Pinpoint the cell where the given text exists, returning its [X, Y] midpoint coordinate. 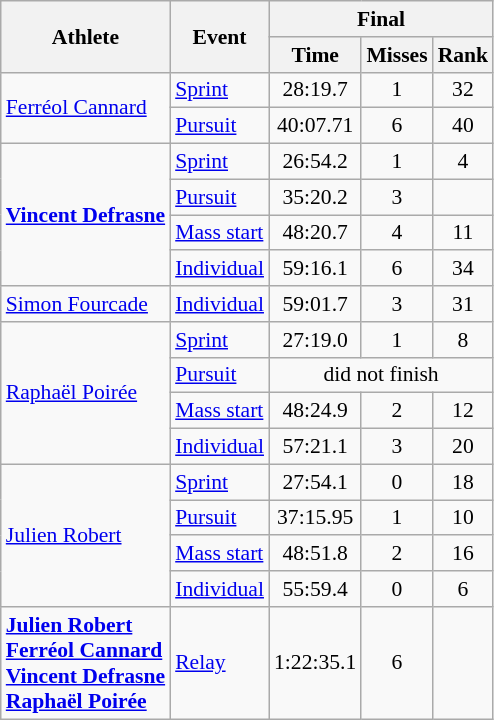
Raphaël Poirée [86, 393]
Event [220, 36]
Misses [396, 55]
Julien RobertFerréol CannardVincent DefrasneRaphaël Poirée [86, 663]
48:24.9 [315, 411]
18 [464, 482]
40 [464, 126]
59:16.1 [315, 269]
55:59.4 [315, 589]
35:20.2 [315, 197]
20 [464, 447]
48:20.7 [315, 233]
Vincent Defrasne [86, 215]
34 [464, 269]
27:19.0 [315, 340]
12 [464, 411]
37:15.95 [315, 518]
did not finish [381, 375]
48:51.8 [315, 554]
16 [464, 554]
10 [464, 518]
Time [315, 55]
27:54.1 [315, 482]
28:19.7 [315, 90]
Athlete [86, 36]
32 [464, 90]
1:22:35.1 [315, 663]
Julien Robert [86, 535]
Rank [464, 55]
Relay [220, 663]
40:07.71 [315, 126]
59:01.7 [315, 304]
11 [464, 233]
Simon Fourcade [86, 304]
31 [464, 304]
8 [464, 340]
57:21.1 [315, 447]
26:54.2 [315, 162]
Ferréol Cannard [86, 108]
Final [381, 19]
